Scan for the cell matching the given text and deliver its (x, y) coordinate at center. 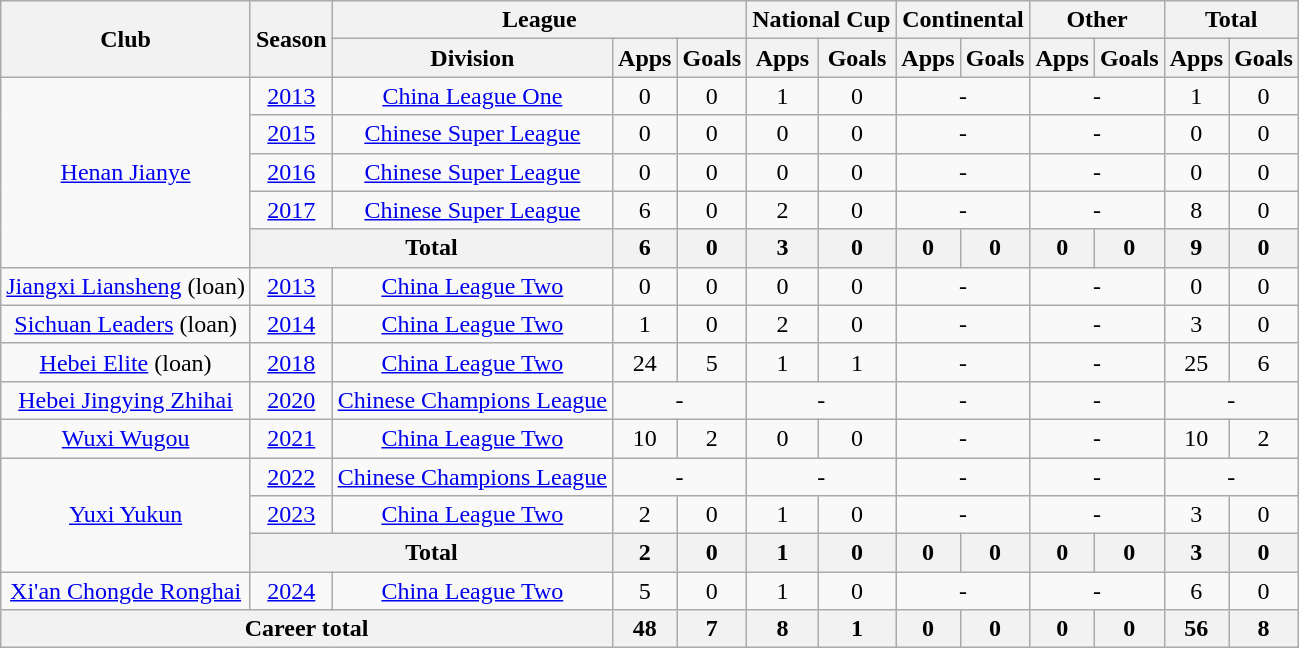
National Cup (822, 20)
Jiangxi Liansheng (loan) (126, 286)
Hebei Elite (loan) (126, 362)
2023 (291, 515)
Division (472, 58)
25 (1196, 362)
56 (1196, 629)
Hebei Jingying Zhihai (126, 400)
Yuxi Yukun (126, 515)
2020 (291, 400)
Club (126, 39)
Xi'an Chongde Ronghai (126, 591)
Wuxi Wugou (126, 438)
Henan Jianye (126, 172)
48 (645, 629)
League (540, 20)
2015 (291, 134)
2024 (291, 591)
China League One (472, 96)
Career total (307, 629)
2016 (291, 172)
2018 (291, 362)
7 (712, 629)
2021 (291, 438)
Season (291, 39)
24 (645, 362)
Sichuan Leaders (loan) (126, 324)
9 (1196, 248)
2022 (291, 477)
Continental (963, 20)
Other (1097, 20)
2017 (291, 210)
2014 (291, 324)
